Determine the [X, Y] coordinate at the center of the cell enclosing the given text.  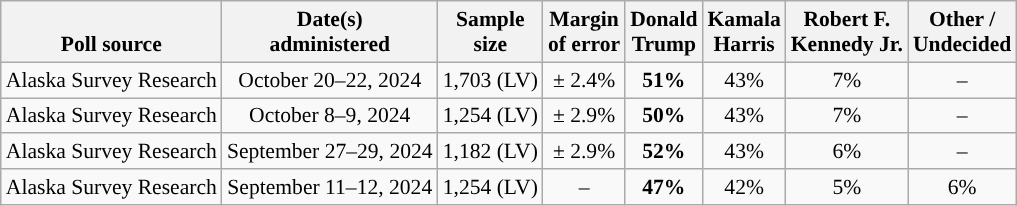
Other /Undecided [962, 32]
± 2.4% [584, 80]
KamalaHarris [744, 32]
October 8–9, 2024 [330, 116]
Poll source [112, 32]
50% [664, 116]
Marginof error [584, 32]
Robert F.Kennedy Jr. [847, 32]
DonaldTrump [664, 32]
September 27–29, 2024 [330, 152]
5% [847, 187]
1,703 (LV) [490, 80]
Samplesize [490, 32]
51% [664, 80]
47% [664, 187]
September 11–12, 2024 [330, 187]
1,182 (LV) [490, 152]
42% [744, 187]
October 20–22, 2024 [330, 80]
Date(s)administered [330, 32]
52% [664, 152]
